Determine the [x, y] coordinate at the center of the cell enclosing the given text.  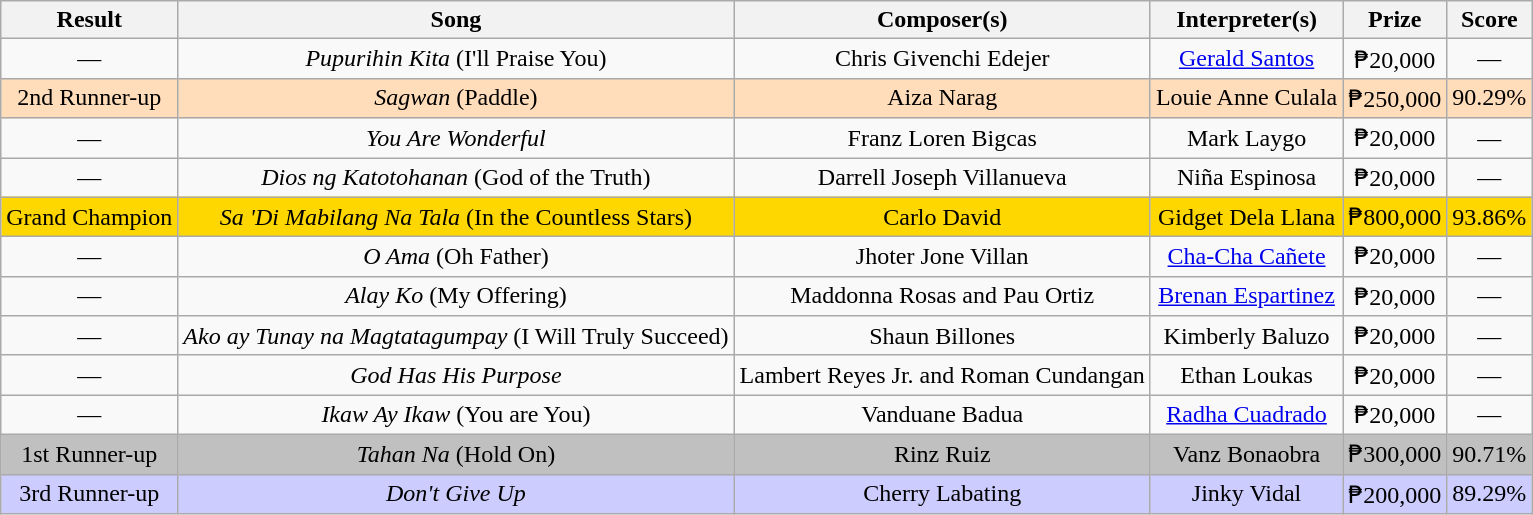
Ethan Loukas [1246, 375]
Mark Laygo [1246, 138]
You Are Wonderful [456, 138]
₱200,000 [1395, 494]
Gidget Dela Llana [1246, 217]
Ako ay Tunay na Magtatagumpay (I Will Truly Succeed) [456, 336]
Jinky Vidal [1246, 494]
2nd Runner-up [90, 98]
O Ama (Oh Father) [456, 257]
Prize [1395, 20]
Aiza Narag [942, 98]
Grand Champion [90, 217]
Composer(s) [942, 20]
Pupurihin Kita (I'll Praise You) [456, 59]
₱250,000 [1395, 98]
God Has His Purpose [456, 375]
90.29% [1490, 98]
Rinz Ruiz [942, 454]
90.71% [1490, 454]
Jhoter Jone Villan [942, 257]
1st Runner-up [90, 454]
Cherry Labating [942, 494]
Don't Give Up [456, 494]
Maddonna Rosas and Pau Ortiz [942, 296]
3rd Runner-up [90, 494]
Dios ng Katotohanan (God of the Truth) [456, 178]
Carlo David [942, 217]
Shaun Billones [942, 336]
89.29% [1490, 494]
Sa 'Di Mabilang Na Tala (In the Countless Stars) [456, 217]
Radha Cuadrado [1246, 415]
Alay Ko (My Offering) [456, 296]
₱800,000 [1395, 217]
93.86% [1490, 217]
Lambert Reyes Jr. and Roman Cundangan [942, 375]
Chris Givenchi Edejer [942, 59]
Cha-Cha Cañete [1246, 257]
Vanduane Badua [942, 415]
Tahan Na (Hold On) [456, 454]
Ikaw Ay Ikaw (You are You) [456, 415]
Brenan Espartinez [1246, 296]
Franz Loren Bigcas [942, 138]
Darrell Joseph Villanueva [942, 178]
Interpreter(s) [1246, 20]
Kimberly Baluzo [1246, 336]
Gerald Santos [1246, 59]
Niña Espinosa [1246, 178]
Score [1490, 20]
Sagwan (Paddle) [456, 98]
₱300,000 [1395, 454]
Song [456, 20]
Vanz Bonaobra [1246, 454]
Louie Anne Culala [1246, 98]
Result [90, 20]
